For the text-containing cell, return its midpoint in (X, Y) coordinate format. 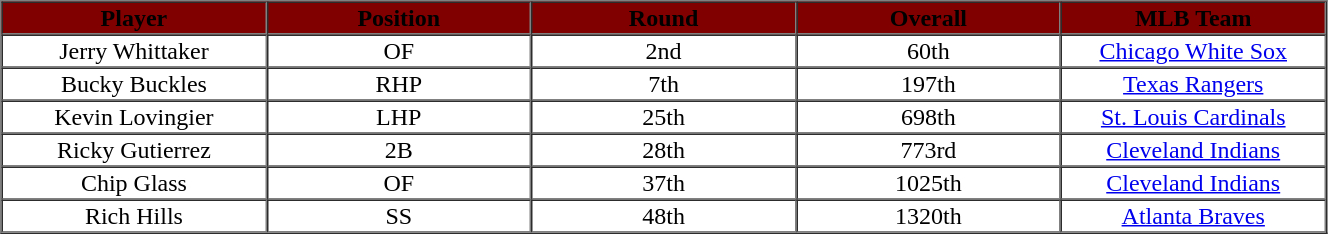
Texas Rangers (1194, 84)
7th (664, 84)
Ricky Gutierrez (134, 150)
Kevin Lovingier (134, 116)
28th (664, 150)
197th (928, 84)
773rd (928, 150)
Rich Hills (134, 216)
60th (928, 50)
37th (664, 182)
25th (664, 116)
1025th (928, 182)
Chip Glass (134, 182)
LHP (398, 116)
Bucky Buckles (134, 84)
Position (398, 18)
Overall (928, 18)
Player (134, 18)
2nd (664, 50)
Chicago White Sox (1194, 50)
2B (398, 150)
48th (664, 216)
698th (928, 116)
St. Louis Cardinals (1194, 116)
Round (664, 18)
Atlanta Braves (1194, 216)
RHP (398, 84)
SS (398, 216)
MLB Team (1194, 18)
1320th (928, 216)
Jerry Whittaker (134, 50)
